Detect which cell encompasses the target text, then output its [X, Y] center coordinate. 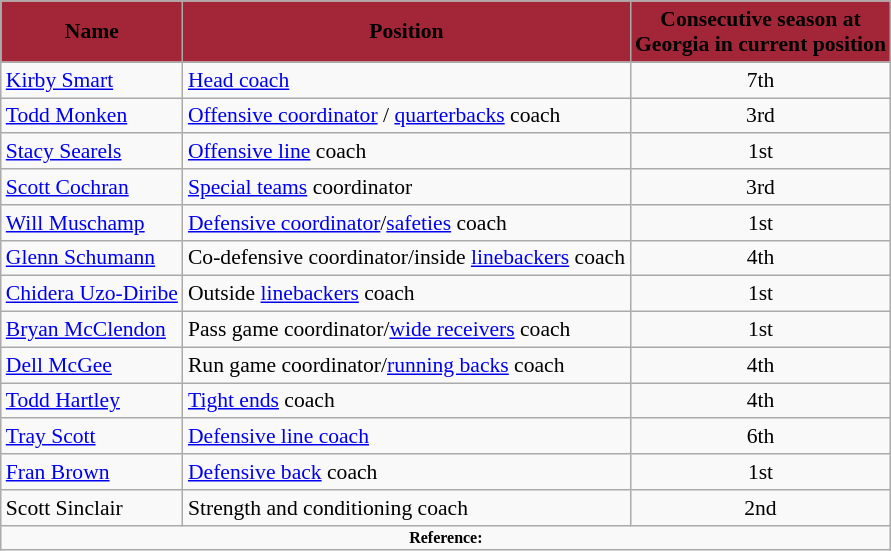
Tight ends coach [406, 401]
Bryan McClendon [92, 330]
Will Muschamp [92, 223]
2nd [760, 508]
Stacy Searels [92, 152]
Dell McGee [92, 365]
Outside linebackers coach [406, 294]
Defensive line coach [406, 437]
Scott Cochran [92, 187]
Glenn Schumann [92, 258]
Run game coordinator/running backs coach [406, 365]
Tray Scott [92, 437]
Name [92, 32]
Defensive back coach [406, 472]
Offensive coordinator / quarterbacks coach [406, 116]
Pass game coordinator/wide receivers coach [406, 330]
Position [406, 32]
Head coach [406, 80]
Strength and conditioning coach [406, 508]
Kirby Smart [92, 80]
Special teams coordinator [406, 187]
Fran Brown [92, 472]
7th [760, 80]
Todd Hartley [92, 401]
Consecutive season atGeorgia in current position [760, 32]
Chidera Uzo-Diribe [92, 294]
Todd Monken [92, 116]
Co-defensive coordinator/inside linebackers coach [406, 258]
6th [760, 437]
Scott Sinclair [92, 508]
Defensive coordinator/safeties coach [406, 223]
Offensive line coach [406, 152]
Reference: [446, 537]
